Return the (X, Y) coordinate for the center point of the cell that contains the specified text.  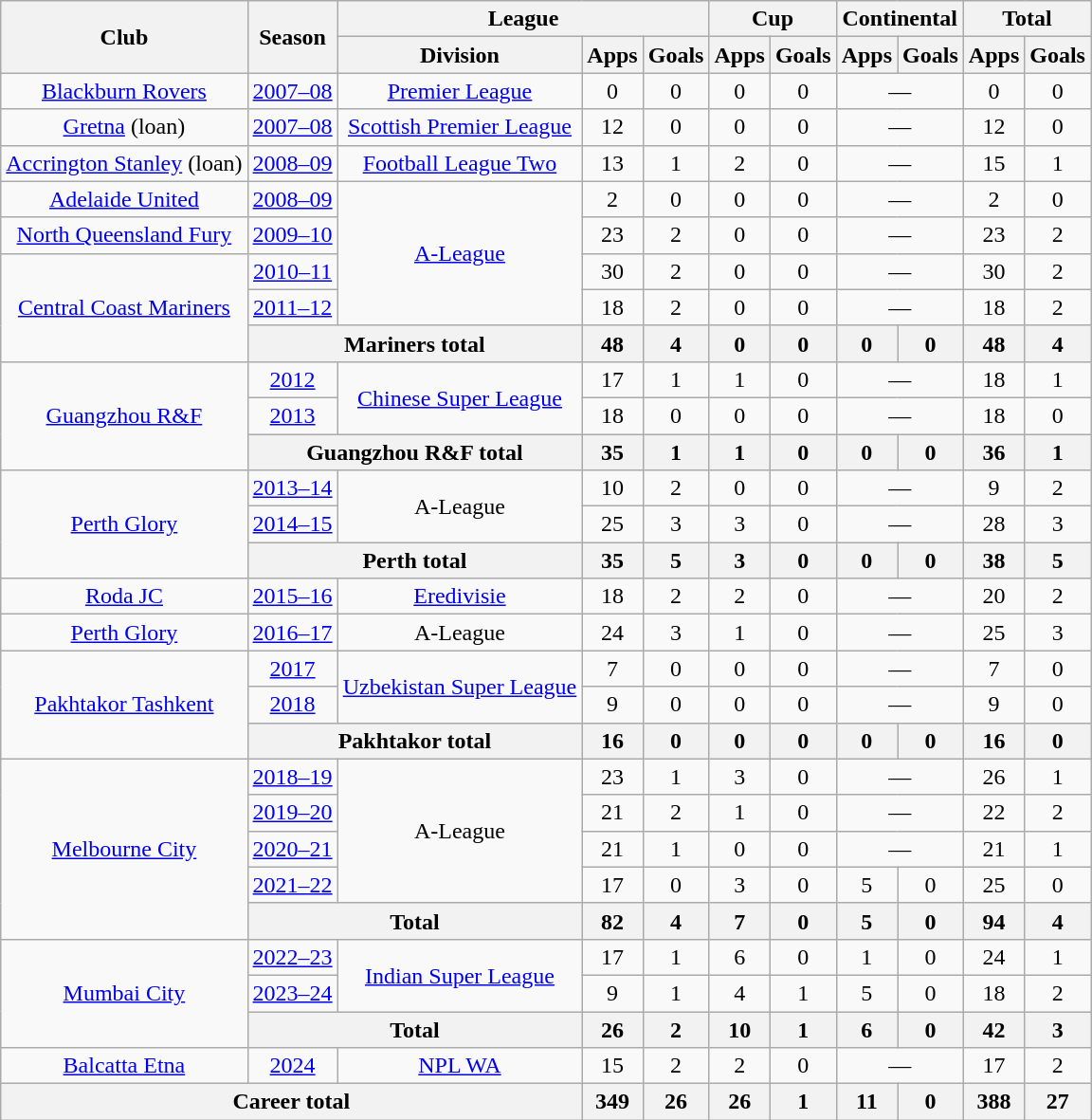
Cup (773, 19)
Continental (900, 19)
Scottish Premier League (460, 127)
2014–15 (292, 524)
2020–21 (292, 849)
Club (124, 37)
Football League Two (460, 163)
2010–11 (292, 271)
2013 (292, 415)
Central Coast Mariners (124, 307)
Season (292, 37)
Premier League (460, 91)
2009–10 (292, 235)
Chinese Super League (460, 397)
Accrington Stanley (loan) (124, 163)
Perth total (415, 560)
Mumbai City (124, 993)
Pakhtakor Tashkent (124, 705)
Guangzhou R&F total (415, 452)
Melbourne City (124, 849)
Blackburn Rovers (124, 91)
13 (612, 163)
Mariners total (415, 343)
94 (993, 921)
38 (993, 560)
2018–19 (292, 777)
Roda JC (124, 597)
North Queensland Fury (124, 235)
349 (612, 1102)
Balcatta Etna (124, 1066)
20 (993, 597)
Adelaide United (124, 199)
NPL WA (460, 1066)
2017 (292, 669)
2015–16 (292, 597)
2011–12 (292, 307)
Pakhtakor total (415, 741)
42 (993, 1029)
2012 (292, 379)
Eredivisie (460, 597)
Guangzhou R&F (124, 415)
82 (612, 921)
28 (993, 524)
League (523, 19)
388 (993, 1102)
Indian Super League (460, 975)
11 (866, 1102)
2019–20 (292, 813)
2021–22 (292, 885)
Uzbekistan Super League (460, 687)
2023–24 (292, 993)
36 (993, 452)
Career total (292, 1102)
2022–23 (292, 957)
22 (993, 813)
Division (460, 55)
27 (1058, 1102)
Gretna (loan) (124, 127)
2018 (292, 705)
2024 (292, 1066)
2013–14 (292, 488)
2016–17 (292, 633)
